Return [X, Y] of the center of cell containing provided text 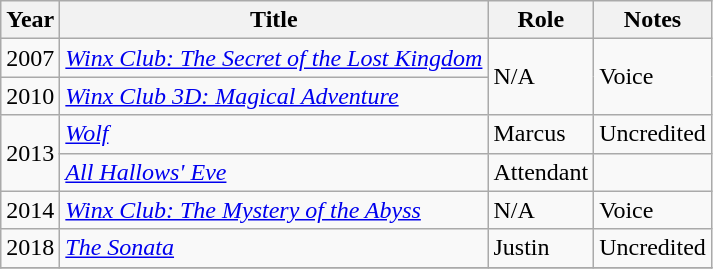
Wolf [274, 134]
2013 [30, 153]
Winx Club 3D: Magical Adventure [274, 96]
Winx Club: The Mystery of the Abyss [274, 210]
Title [274, 20]
The Sonata [274, 248]
Notes [653, 20]
All Hallows' Eve [274, 172]
2018 [30, 248]
Winx Club: The Secret of the Lost Kingdom [274, 58]
Year [30, 20]
2007 [30, 58]
Justin [541, 248]
Marcus [541, 134]
2014 [30, 210]
Role [541, 20]
Attendant [541, 172]
2010 [30, 96]
